Output the (x, y) coordinate of the center of the cell containing the given text.  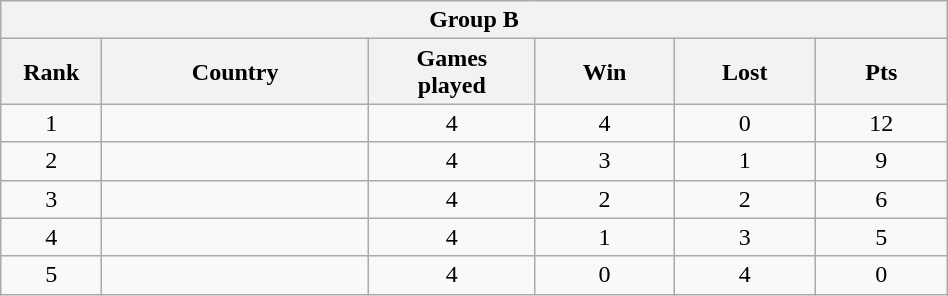
9 (881, 161)
Pts (881, 72)
Games played (452, 72)
Group B (474, 20)
6 (881, 199)
12 (881, 123)
Lost (744, 72)
Rank (52, 72)
Win (604, 72)
Country (236, 72)
